Locate the cell with the specified text and output its [X, Y] center coordinate. 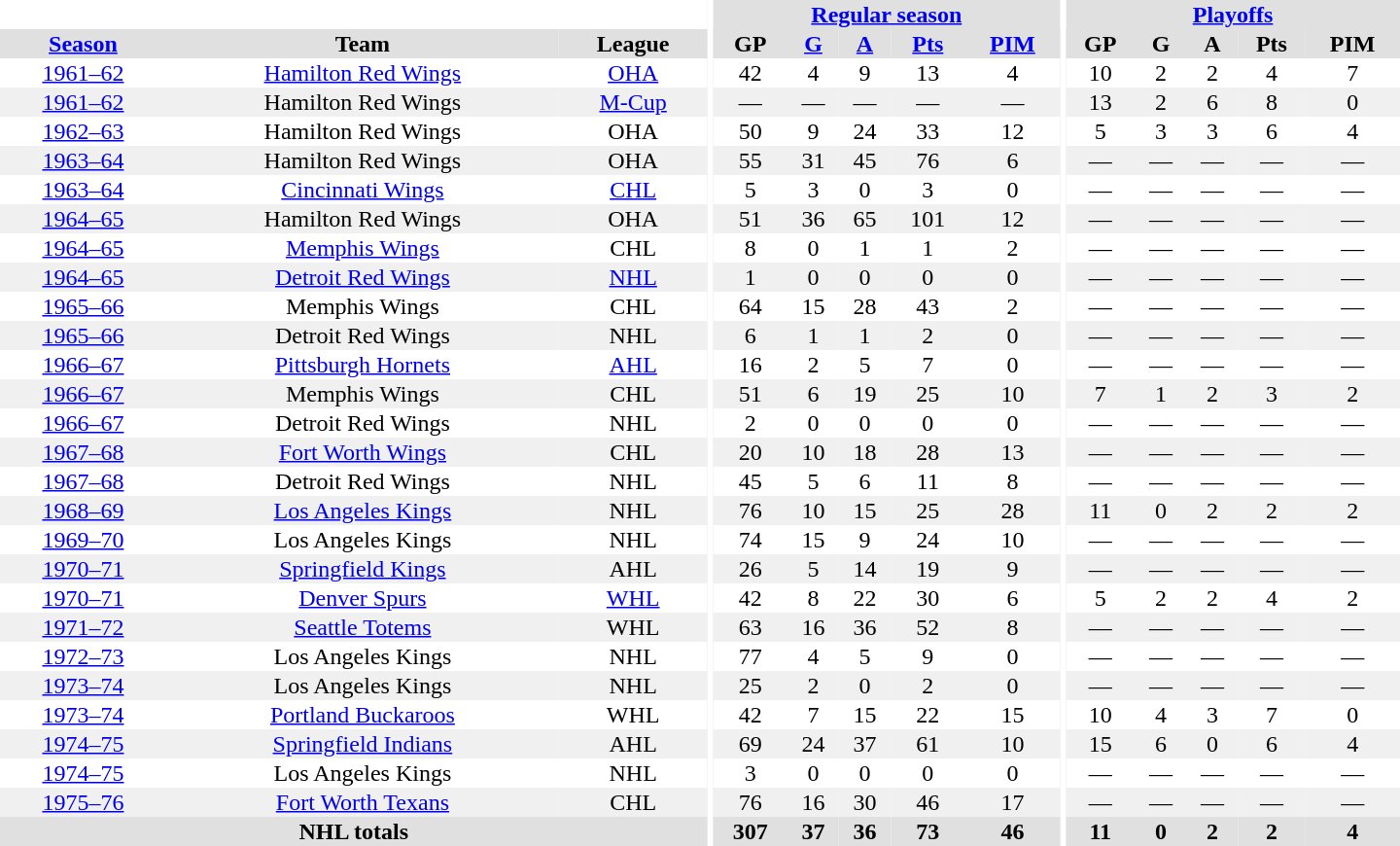
31 [813, 160]
Fort Worth Texans [363, 802]
101 [927, 219]
55 [751, 160]
League [634, 44]
43 [927, 306]
50 [751, 131]
52 [927, 627]
20 [751, 452]
1969–70 [84, 540]
74 [751, 540]
18 [865, 452]
77 [751, 656]
17 [1013, 802]
1971–72 [84, 627]
Playoffs [1233, 15]
Cincinnati Wings [363, 190]
Springfield Indians [363, 744]
65 [865, 219]
Regular season [887, 15]
1968–69 [84, 511]
Pittsburgh Hornets [363, 365]
Fort Worth Wings [363, 452]
307 [751, 831]
Denver Spurs [363, 598]
Seattle Totems [363, 627]
Season [84, 44]
64 [751, 306]
1962–63 [84, 131]
1972–73 [84, 656]
14 [865, 569]
M-Cup [634, 102]
73 [927, 831]
NHL totals [354, 831]
Team [363, 44]
1975–76 [84, 802]
Springfield Kings [363, 569]
61 [927, 744]
Portland Buckaroos [363, 715]
69 [751, 744]
63 [751, 627]
33 [927, 131]
26 [751, 569]
